Output the (x, y) coordinate of the center of the cell containing the given text.  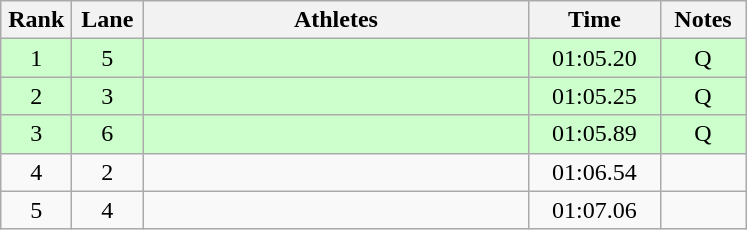
01:05.20 (594, 58)
01:05.89 (594, 134)
6 (108, 134)
Rank (36, 20)
01:05.25 (594, 96)
Athletes (336, 20)
01:07.06 (594, 210)
Time (594, 20)
1 (36, 58)
Notes (703, 20)
01:06.54 (594, 172)
Lane (108, 20)
